Return (x, y) of the center of cell containing provided text 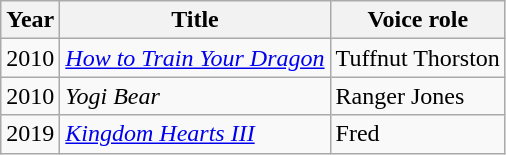
Voice role (418, 20)
Fred (418, 134)
Tuffnut Thorston (418, 58)
2019 (30, 134)
Title (195, 20)
Kingdom Hearts III (195, 134)
Ranger Jones (418, 96)
Year (30, 20)
How to Train Your Dragon (195, 58)
Yogi Bear (195, 96)
